Find where the given text appears and provide that cell's center as (X, Y) coordinate. 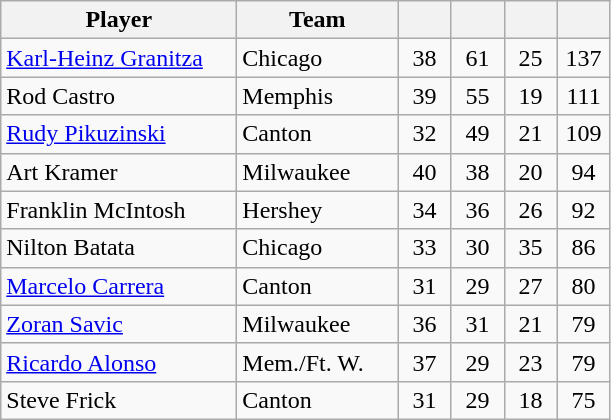
34 (424, 210)
111 (584, 96)
49 (478, 134)
35 (530, 248)
18 (530, 400)
Ricardo Alonso (119, 362)
19 (530, 96)
Karl-Heinz Granitza (119, 58)
32 (424, 134)
27 (530, 286)
26 (530, 210)
40 (424, 172)
Steve Frick (119, 400)
Memphis (318, 96)
92 (584, 210)
23 (530, 362)
Mem./Ft. W. (318, 362)
Rod Castro (119, 96)
30 (478, 248)
61 (478, 58)
94 (584, 172)
25 (530, 58)
Zoran Savic (119, 324)
Marcelo Carrera (119, 286)
Player (119, 20)
Hershey (318, 210)
55 (478, 96)
Art Kramer (119, 172)
Rudy Pikuzinski (119, 134)
Team (318, 20)
20 (530, 172)
86 (584, 248)
33 (424, 248)
Nilton Batata (119, 248)
Franklin McIntosh (119, 210)
109 (584, 134)
75 (584, 400)
37 (424, 362)
137 (584, 58)
39 (424, 96)
80 (584, 286)
